Output the (X, Y) coordinate of the center of the cell containing the given text.  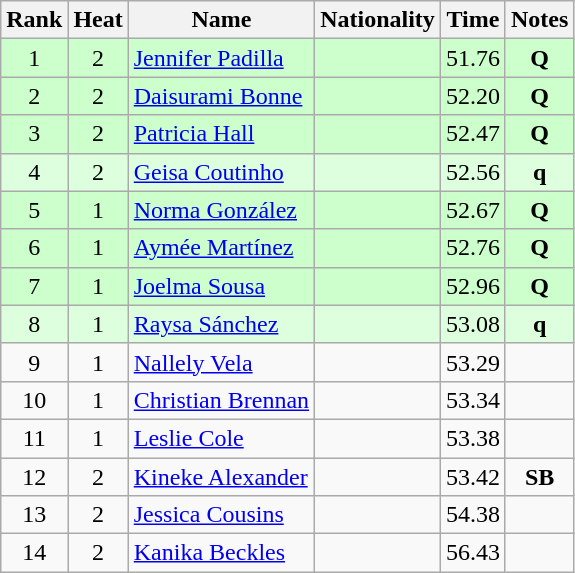
Geisa Coutinho (221, 172)
Patricia Hall (221, 134)
9 (34, 362)
54.38 (472, 515)
8 (34, 324)
Leslie Cole (221, 438)
53.08 (472, 324)
SB (539, 477)
4 (34, 172)
51.76 (472, 58)
Kineke Alexander (221, 477)
5 (34, 210)
53.29 (472, 362)
52.47 (472, 134)
52.96 (472, 286)
10 (34, 400)
Time (472, 20)
Christian Brennan (221, 400)
52.20 (472, 96)
14 (34, 553)
6 (34, 248)
Nallely Vela (221, 362)
3 (34, 134)
12 (34, 477)
Jessica Cousins (221, 515)
Notes (539, 20)
Joelma Sousa (221, 286)
Jennifer Padilla (221, 58)
53.42 (472, 477)
Norma González (221, 210)
52.76 (472, 248)
Raysa Sánchez (221, 324)
Daisurami Bonne (221, 96)
52.56 (472, 172)
Kanika Beckles (221, 553)
Nationality (378, 20)
53.38 (472, 438)
13 (34, 515)
Name (221, 20)
Heat (98, 20)
56.43 (472, 553)
Aymée Martínez (221, 248)
53.34 (472, 400)
7 (34, 286)
52.67 (472, 210)
Rank (34, 20)
11 (34, 438)
